Return the (x, y) coordinate for the center point of the cell that contains the specified text.  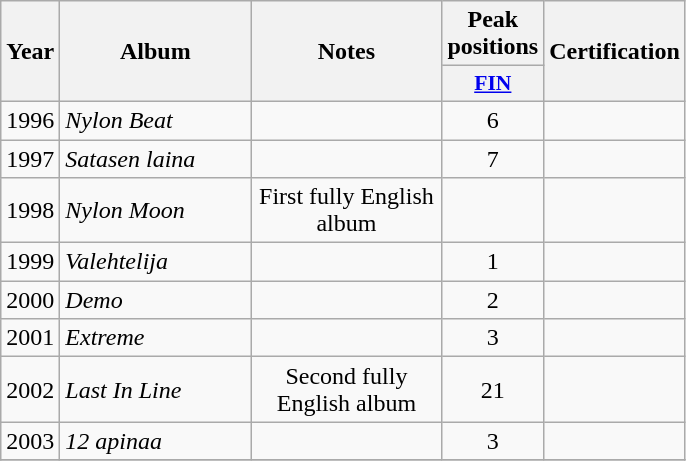
Year (30, 52)
1996 (30, 120)
1998 (30, 210)
2003 (30, 441)
1 (493, 262)
Album (156, 52)
21 (493, 390)
1997 (30, 159)
2000 (30, 300)
Demo (156, 300)
12 apinaa (156, 441)
Last In Line (156, 390)
2001 (30, 338)
6 (493, 120)
Notes (346, 52)
Extreme (156, 338)
1999 (30, 262)
2 (493, 300)
Nylon Moon (156, 210)
Nylon Beat (156, 120)
7 (493, 159)
Second fully English album (346, 390)
FIN (493, 84)
Satasen laina (156, 159)
First fully English album (346, 210)
2002 (30, 390)
Certification (615, 52)
Valehtelija (156, 262)
Peak positions (493, 34)
